Identify which cell holds the provided text, then report its (x, y) central coordinate. 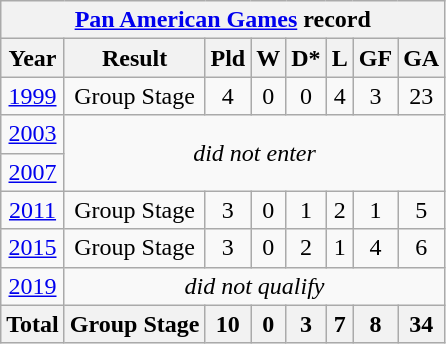
2007 (33, 172)
2003 (33, 134)
2015 (33, 248)
Pld (228, 58)
GA (422, 58)
did not enter (254, 153)
8 (375, 324)
did not qualify (254, 286)
6 (422, 248)
Result (134, 58)
5 (422, 210)
7 (340, 324)
23 (422, 96)
W (268, 58)
Pan American Games record (223, 20)
2019 (33, 286)
34 (422, 324)
10 (228, 324)
2011 (33, 210)
L (340, 58)
D* (306, 58)
Year (33, 58)
Total (33, 324)
GF (375, 58)
1999 (33, 96)
